Return the (x, y) coordinate for the center point of the cell that contains the specified text.  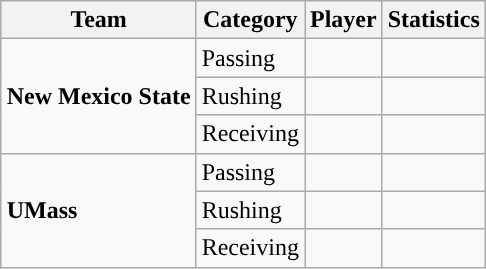
Team (98, 20)
Statistics (434, 20)
Player (343, 20)
Category (250, 20)
New Mexico State (98, 96)
UMass (98, 210)
